For the text-containing cell, return its midpoint in (x, y) coordinate format. 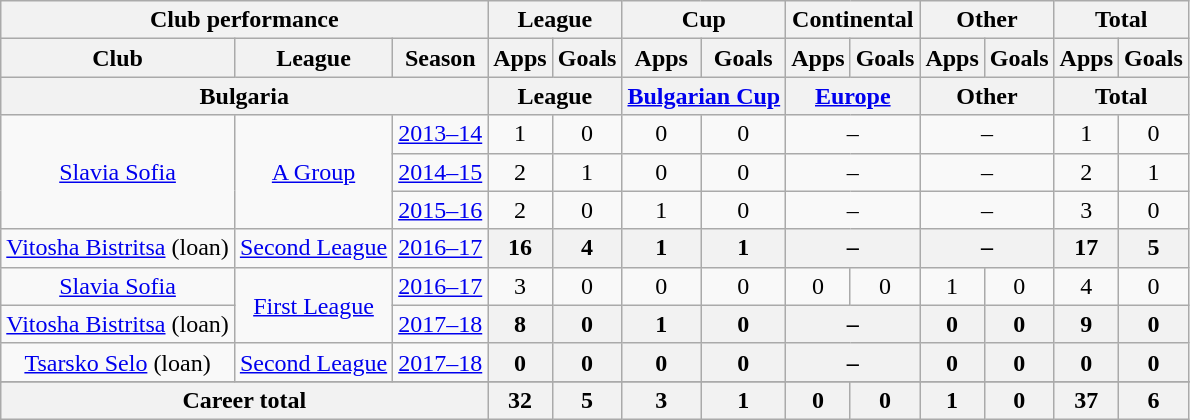
Continental (853, 20)
8 (520, 324)
Cup (704, 20)
Career total (244, 400)
37 (1086, 400)
6 (1154, 400)
17 (1086, 248)
Club (118, 58)
Season (440, 58)
2014–15 (440, 172)
Europe (853, 96)
Tsarsko Selo (loan) (118, 362)
16 (520, 248)
Club performance (244, 20)
9 (1086, 324)
First League (313, 305)
2015–16 (440, 210)
A Group (313, 172)
2013–14 (440, 134)
Bulgarian Cup (704, 96)
32 (520, 400)
Bulgaria (244, 96)
